Locate the cell with the specified text and output its [X, Y] center coordinate. 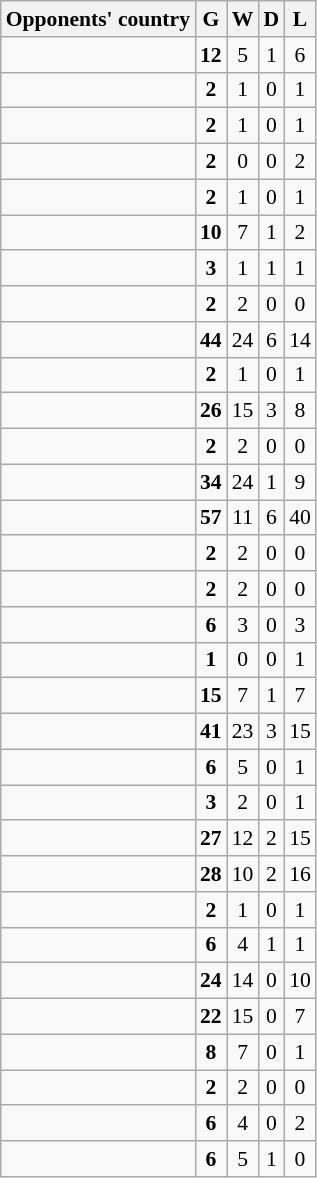
40 [300, 518]
D [271, 19]
Opponents' country [98, 19]
41 [211, 732]
26 [211, 411]
23 [243, 732]
22 [211, 1017]
28 [211, 874]
16 [300, 874]
34 [211, 482]
W [243, 19]
27 [211, 839]
L [300, 19]
11 [243, 518]
9 [300, 482]
44 [211, 340]
G [211, 19]
57 [211, 518]
